Determine the (X, Y) coordinate at the center of the cell enclosing the given text.  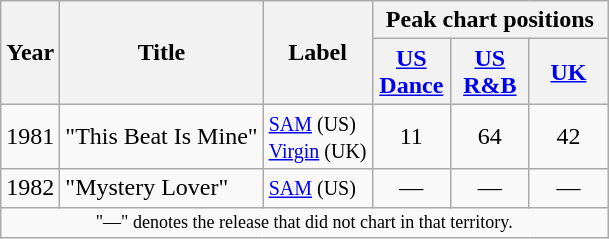
42 (568, 136)
Title (162, 52)
SAM (US) (318, 188)
Label (318, 52)
"This Beat Is Mine" (162, 136)
"Mystery Lover" (162, 188)
Peak chart positions (490, 20)
US R&B (490, 72)
US Dance (412, 72)
1982 (30, 188)
"—" denotes the release that did not chart in that territory. (304, 222)
64 (490, 136)
UK (568, 72)
SAM (US)Virgin (UK) (318, 136)
Year (30, 52)
11 (412, 136)
1981 (30, 136)
